Extract the [X, Y] coordinate from the center of the cell holding the provided text.  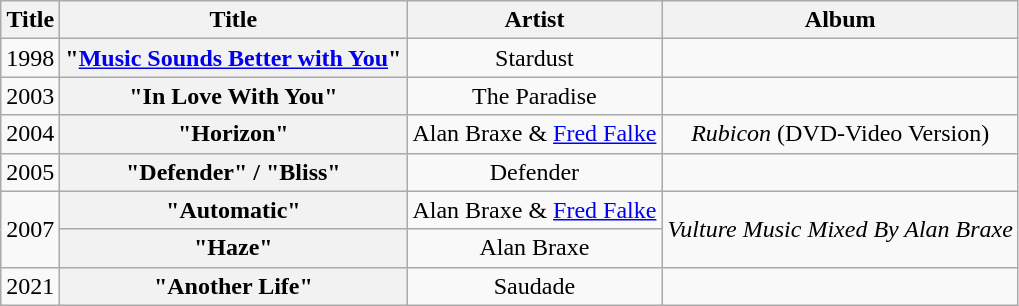
"Automatic" [234, 210]
Rubicon (DVD-Video Version) [840, 134]
2021 [30, 286]
2007 [30, 229]
1998 [30, 58]
Artist [534, 20]
2003 [30, 96]
"Music Sounds Better with You" [234, 58]
The Paradise [534, 96]
"In Love With You" [234, 96]
Saudade [534, 286]
"Another Life" [234, 286]
"Horizon" [234, 134]
Defender [534, 172]
Vulture Music Mixed By Alan Braxe [840, 229]
"Haze" [234, 248]
Stardust [534, 58]
"Defender" / "Bliss" [234, 172]
2004 [30, 134]
Album [840, 20]
2005 [30, 172]
Alan Braxe [534, 248]
